Extract the [X, Y] coordinate from the center of the cell holding the provided text.  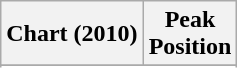
Chart (2010) [72, 34]
PeakPosition [190, 34]
